Find where the given text appears and provide that cell's center as (x, y) coordinate. 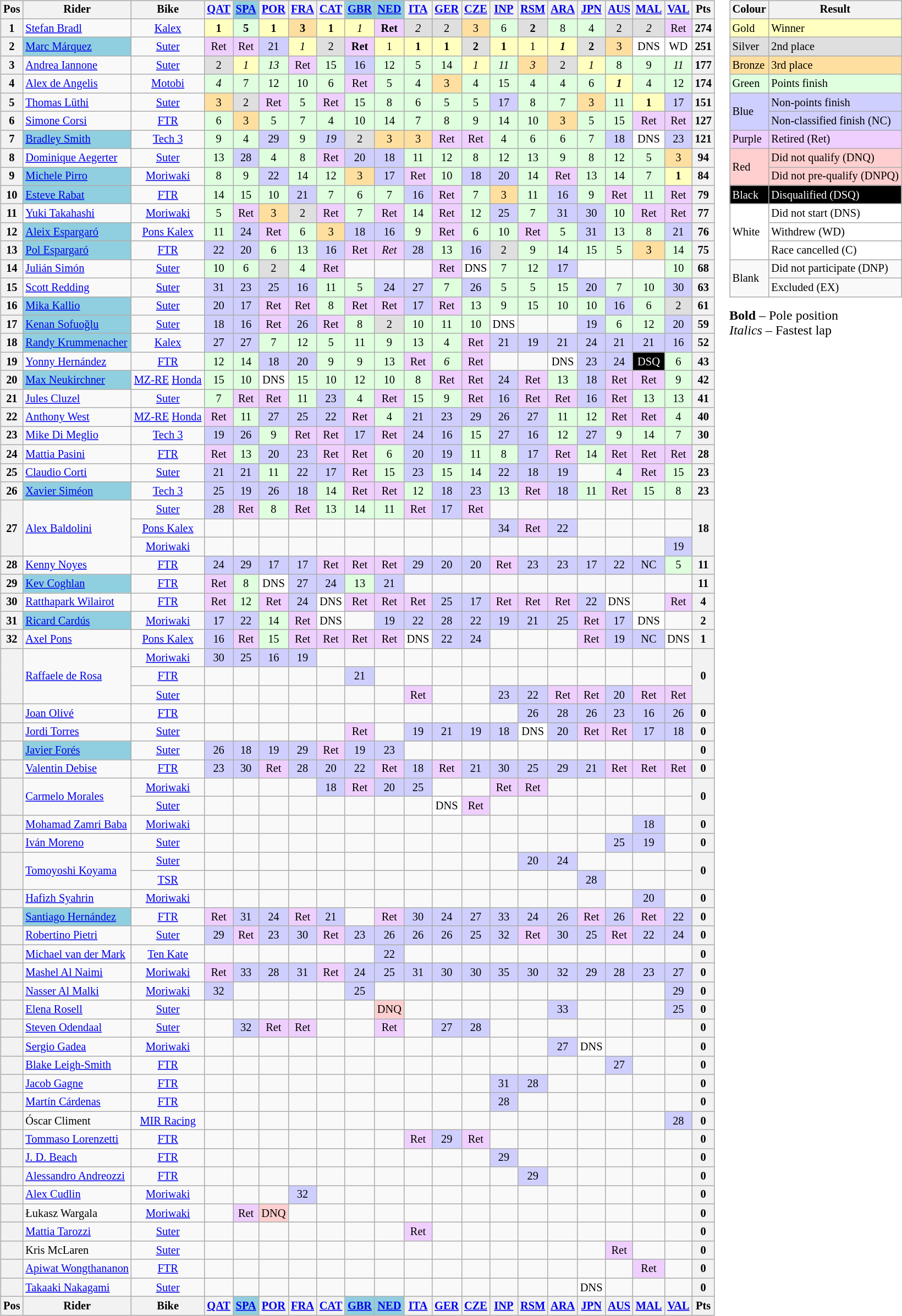
Bradley Smith (77, 139)
Stefan Bradl (77, 28)
2nd place (835, 47)
41 (703, 398)
Michele Pirro (77, 177)
Kev Coghlan (77, 584)
Excluded (EX) (835, 287)
Winner (835, 28)
Alex Baldolini (77, 528)
Kenan Sofuoğlu (77, 325)
Simone Corsi (77, 121)
Did not participate (DNP) (835, 269)
251 (703, 47)
Purple (749, 139)
Ten Kate (168, 954)
Disqualified (DSQ) (835, 195)
177 (703, 65)
Black (749, 195)
127 (703, 121)
Mattia Pasini (77, 454)
Javier Forés (77, 750)
Aleix Espargaró (77, 232)
Xavier Siméon (77, 491)
Gold (749, 28)
42 (703, 380)
Green (749, 84)
52 (703, 343)
Jules Cluzel (77, 398)
Raffaele de Rosa (77, 677)
43 (703, 361)
Joan Olivé (77, 714)
94 (703, 158)
Thomas Lüthi (77, 102)
Axel Pons (77, 639)
Santiago Hernández (77, 917)
Steven Odendaal (77, 1028)
J. D. Beach (77, 1158)
Claudio Corti (77, 473)
Mattia Tarozzi (77, 1232)
Jordi Torres (77, 732)
Elena Rosell (77, 1010)
Anthony West (77, 417)
Mashel Al Naimi (77, 973)
Kenny Noyes (77, 565)
Yuki Takahashi (77, 213)
Łukasz Wargala (77, 1213)
Non-points finish (835, 102)
Valentin Debise (77, 769)
Carmelo Morales (77, 797)
Ratthapark Wilairot (77, 602)
Bronze (749, 65)
121 (703, 139)
68 (703, 269)
Alex Cudlin (77, 1195)
Apiwat Wongthananon (77, 1269)
WD (678, 47)
Retired (Ret) (835, 139)
Nasser Al Malki (77, 991)
77 (703, 213)
Did not start (DNS) (835, 213)
79 (703, 195)
Tommaso Lorenzetti (77, 1139)
Alex de Angelis (77, 84)
Red (749, 167)
Julián Simón (77, 269)
Blank (749, 278)
Iván Moreno (77, 843)
Sergio Gadea (77, 1046)
Andrea Iannone (77, 65)
TSR (168, 880)
Ricard Cardús (77, 621)
Mika Kallio (77, 306)
35 (504, 973)
Robertino Pietri (77, 935)
Scott Redding (77, 287)
Esteve Rabat (77, 195)
76 (703, 232)
Yonny Hernández (77, 361)
75 (703, 250)
274 (703, 28)
84 (703, 177)
174 (703, 84)
Non-classified finish (NC) (835, 121)
MIR Racing (168, 1121)
Takaaki Nakagami (77, 1287)
Kris McLaren (77, 1251)
Martín Cárdenas (77, 1102)
Max Neukirchner (77, 380)
Pol Espargaró (77, 250)
Colour (749, 10)
Randy Krummenacher (77, 343)
40 (703, 417)
Race cancelled (C) (835, 250)
Blue (749, 111)
61 (703, 306)
Alessandro Andreozzi (77, 1176)
White (749, 232)
Result (835, 10)
Blake Leigh-Smith (77, 1065)
34 (504, 528)
Points finish (835, 84)
Did not pre-qualify (DNPQ) (835, 177)
Mike Di Meglio (77, 436)
Silver (749, 47)
Mohamad Zamri Baba (77, 825)
Óscar Climent (77, 1121)
59 (703, 325)
Michael van der Mark (77, 954)
Did not qualify (DNQ) (835, 158)
3rd place (835, 65)
DSQ (649, 361)
Motobi (168, 84)
Marc Márquez (77, 47)
Withdrew (WD) (835, 232)
Hafizh Syahrin (77, 898)
Dominique Aegerter (77, 158)
63 (703, 287)
151 (703, 102)
Tomoyoshi Koyama (77, 870)
Jacob Gagne (77, 1084)
